Find where the given text appears and provide that cell's center as (X, Y) coordinate. 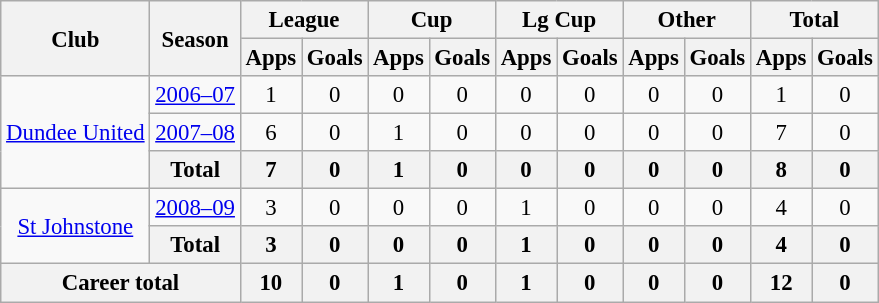
2006–07 (195, 95)
Career total (120, 283)
St Johnstone (76, 226)
Club (76, 38)
2008–09 (195, 208)
12 (782, 283)
Cup (432, 20)
10 (270, 283)
2007–08 (195, 133)
Lg Cup (559, 20)
Other (687, 20)
8 (782, 170)
Dundee United (76, 132)
6 (270, 133)
Season (195, 38)
League (304, 20)
